Search for the cell housing the specified text and yield its (x, y) center coordinate. 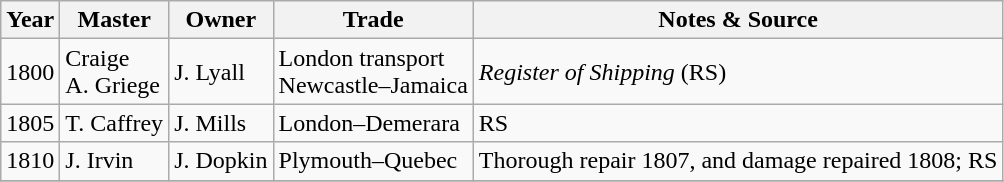
Plymouth–Quebec (373, 161)
J. Mills (221, 123)
Register of Shipping (RS) (738, 72)
Owner (221, 20)
London transportNewcastle–Jamaica (373, 72)
J. Irvin (114, 161)
Year (30, 20)
Master (114, 20)
J. Dopkin (221, 161)
RS (738, 123)
Thorough repair 1807, and damage repaired 1808; RS (738, 161)
T. Caffrey (114, 123)
1800 (30, 72)
1805 (30, 123)
CraigeA. Griege (114, 72)
Notes & Source (738, 20)
1810 (30, 161)
Trade (373, 20)
J. Lyall (221, 72)
London–Demerara (373, 123)
